Locate the cell with the specified text and output its [x, y] center coordinate. 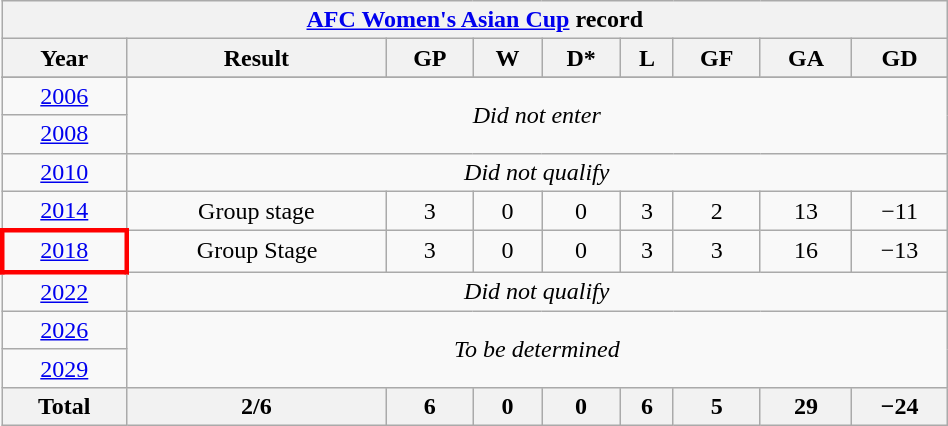
2029 [64, 368]
2022 [64, 292]
13 [806, 211]
29 [806, 406]
16 [806, 252]
Group Stage [256, 252]
2008 [64, 134]
D* [582, 58]
To be determined [536, 349]
5 [716, 406]
2/6 [256, 406]
Total [64, 406]
2010 [64, 172]
Group stage [256, 211]
2006 [64, 96]
W [507, 58]
GP [430, 58]
Year [64, 58]
−13 [900, 252]
−24 [900, 406]
−11 [900, 211]
2 [716, 211]
GD [900, 58]
L [648, 58]
AFC Women's Asian Cup record [474, 20]
2014 [64, 211]
2026 [64, 330]
GF [716, 58]
2018 [64, 252]
GA [806, 58]
Did not enter [536, 115]
Result [256, 58]
